Search for the cell housing the specified text and yield its (X, Y) center coordinate. 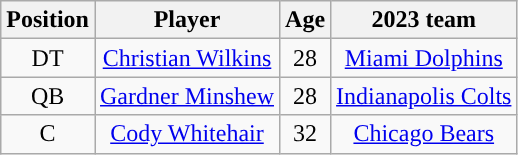
Christian Wilkins (186, 58)
Chicago Bears (424, 134)
Age (306, 20)
Indianapolis Colts (424, 96)
QB (48, 96)
Position (48, 20)
C (48, 134)
32 (306, 134)
Miami Dolphins (424, 58)
DT (48, 58)
Cody Whitehair (186, 134)
Player (186, 20)
2023 team (424, 20)
Gardner Minshew (186, 96)
